For the text-containing cell, return its midpoint in [X, Y] coordinate format. 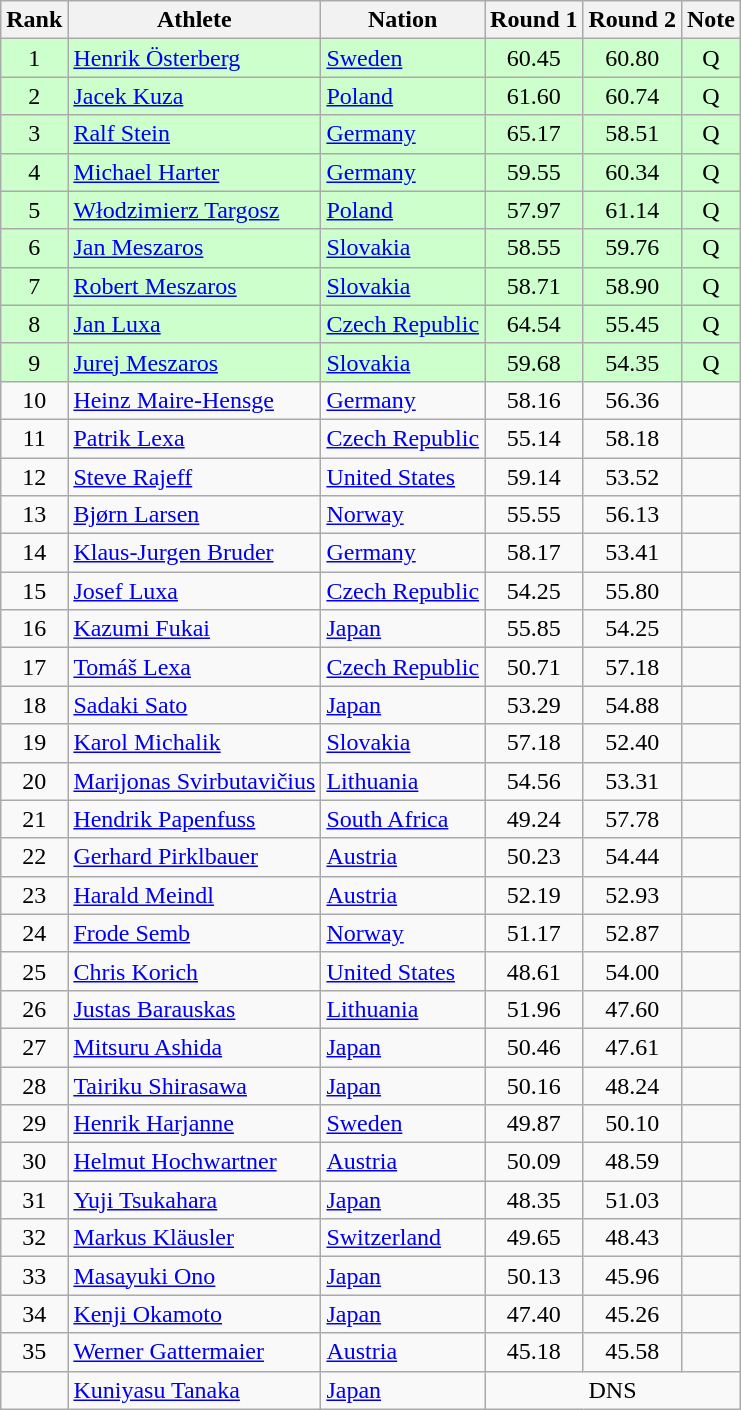
14 [34, 553]
19 [34, 743]
3 [34, 134]
60.74 [632, 96]
10 [34, 400]
55.55 [534, 515]
58.18 [632, 438]
2 [34, 96]
Mitsuru Ashida [194, 1047]
47.60 [632, 1009]
22 [34, 857]
Note [710, 20]
24 [34, 933]
58.17 [534, 553]
South Africa [403, 819]
50.46 [534, 1047]
56.13 [632, 515]
Michael Harter [194, 172]
52.93 [632, 895]
61.14 [632, 210]
33 [34, 1276]
Round 2 [632, 20]
34 [34, 1314]
Marijonas Svirbutavičius [194, 781]
18 [34, 705]
Markus Kläusler [194, 1238]
54.88 [632, 705]
53.52 [632, 477]
58.90 [632, 286]
Jacek Kuza [194, 96]
58.71 [534, 286]
Harald Meindl [194, 895]
6 [34, 248]
54.44 [632, 857]
9 [34, 362]
49.65 [534, 1238]
48.43 [632, 1238]
Werner Gattermaier [194, 1352]
50.23 [534, 857]
64.54 [534, 324]
Josef Luxa [194, 591]
50.16 [534, 1085]
Steve Rajeff [194, 477]
54.00 [632, 971]
51.96 [534, 1009]
Masayuki Ono [194, 1276]
Klaus-Jurgen Bruder [194, 553]
Frode Semb [194, 933]
Patrik Lexa [194, 438]
16 [34, 629]
48.24 [632, 1085]
Jan Meszaros [194, 248]
DNS [613, 1390]
4 [34, 172]
52.40 [632, 743]
Yuji Tsukahara [194, 1200]
45.18 [534, 1352]
12 [34, 477]
Ralf Stein [194, 134]
Henrik Harjanne [194, 1124]
48.59 [632, 1162]
Chris Korich [194, 971]
61.60 [534, 96]
35 [34, 1352]
57.97 [534, 210]
Athlete [194, 20]
32 [34, 1238]
51.17 [534, 933]
Kenji Okamoto [194, 1314]
60.80 [632, 58]
Tomáš Lexa [194, 667]
Gerhard Pirklbauer [194, 857]
Bjørn Larsen [194, 515]
Jurej Meszaros [194, 362]
Jan Luxa [194, 324]
13 [34, 515]
53.31 [632, 781]
Sadaki Sato [194, 705]
60.45 [534, 58]
49.87 [534, 1124]
53.29 [534, 705]
58.51 [632, 134]
58.16 [534, 400]
59.55 [534, 172]
7 [34, 286]
45.26 [632, 1314]
55.45 [632, 324]
1 [34, 58]
Helmut Hochwartner [194, 1162]
21 [34, 819]
8 [34, 324]
Justas Barauskas [194, 1009]
28 [34, 1085]
Henrik Österberg [194, 58]
5 [34, 210]
59.68 [534, 362]
56.36 [632, 400]
Kazumi Fukai [194, 629]
15 [34, 591]
26 [34, 1009]
50.13 [534, 1276]
57.78 [632, 819]
Tairiku Shirasawa [194, 1085]
49.24 [534, 819]
59.14 [534, 477]
30 [34, 1162]
45.58 [632, 1352]
Switzerland [403, 1238]
25 [34, 971]
50.71 [534, 667]
Rank [34, 20]
11 [34, 438]
55.14 [534, 438]
58.55 [534, 248]
50.09 [534, 1162]
Round 1 [534, 20]
47.61 [632, 1047]
50.10 [632, 1124]
17 [34, 667]
Kuniyasu Tanaka [194, 1390]
48.61 [534, 971]
Heinz Maire-Hensge [194, 400]
48.35 [534, 1200]
23 [34, 895]
55.85 [534, 629]
29 [34, 1124]
Nation [403, 20]
54.35 [632, 362]
51.03 [632, 1200]
52.19 [534, 895]
47.40 [534, 1314]
Włodzimierz Targosz [194, 210]
60.34 [632, 172]
65.17 [534, 134]
27 [34, 1047]
53.41 [632, 553]
54.56 [534, 781]
31 [34, 1200]
Robert Meszaros [194, 286]
Karol Michalik [194, 743]
20 [34, 781]
45.96 [632, 1276]
Hendrik Papenfuss [194, 819]
52.87 [632, 933]
55.80 [632, 591]
59.76 [632, 248]
